Detect which cell encompasses the target text, then output its (x, y) center coordinate. 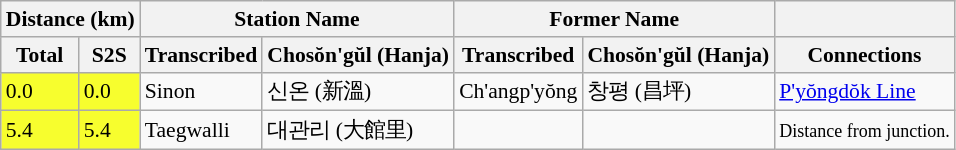
Sinon (201, 92)
Distance from junction. (864, 130)
S2S (110, 55)
대관리 (大館里) (358, 130)
Ch'angp'yŏng (518, 92)
Distance (km) (70, 19)
신온 (新溫) (358, 92)
Taegwalli (201, 130)
Total (40, 55)
Connections (864, 55)
P'yŏngdŏk Line (864, 92)
창평 (昌坪) (678, 92)
Station Name (297, 19)
Former Name (614, 19)
